Capture the cell that displays the provided text and extract its [X, Y] central coordinate. 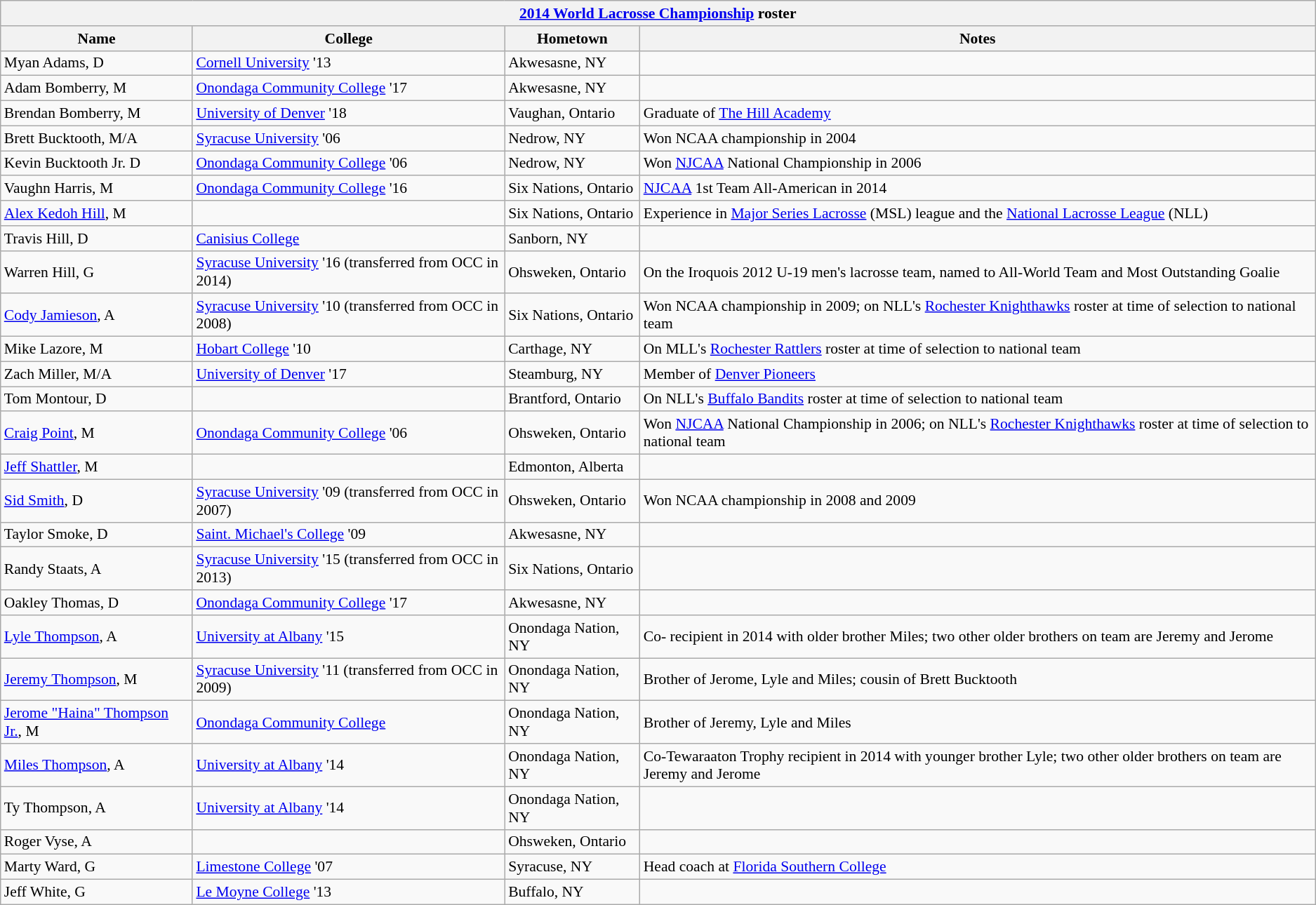
University of Denver '17 [348, 374]
Member of Denver Pioneers [978, 374]
Brother of Jeremy, Lyle and Miles [978, 723]
Syracuse University '09 (transferred from OCC in 2007) [348, 501]
Won NJCAA National Championship in 2006 [978, 163]
Co- recipient in 2014 with older brother Miles; two other older brothers on team are Jeremy and Jerome [978, 637]
Lyle Thompson, A [97, 637]
Buffalo, NY [573, 892]
Brother of Jerome, Lyle and Miles; cousin of Brett Bucktooth [978, 679]
University at Albany '15 [348, 637]
Steamburg, NY [573, 374]
Syracuse University '15 (transferred from OCC in 2013) [348, 568]
Sanborn, NY [573, 239]
Jerome "Haina" Thompson Jr., M [97, 723]
On MLL's Rochester Rattlers roster at time of selection to national team [978, 349]
Randy Staats, A [97, 568]
Zach Miller, M/A [97, 374]
Edmonton, Alberta [573, 467]
Adam Bomberry, M [97, 88]
Hometown [573, 39]
Syracuse, NY [573, 867]
Taylor Smoke, D [97, 535]
Head coach at Florida Southern College [978, 867]
Mike Lazore, M [97, 349]
Onondaga Community College '16 [348, 189]
Marty Ward, G [97, 867]
Warren Hill, G [97, 272]
Co-Tewaraaton Trophy recipient in 2014 with younger brother Lyle; two other older brothers on team are Jeremy and Jerome [978, 765]
Jeremy Thompson, M [97, 679]
Le Moyne College '13 [348, 892]
Vaughn Harris, M [97, 189]
Experience in Major Series Lacrosse (MSL) league and the National Lacrosse League (NLL) [978, 213]
Ty Thompson, A [97, 808]
Won NJCAA National Championship in 2006; on NLL's Rochester Knighthawks roster at time of selection to national team [978, 434]
Craig Point, M [97, 434]
On NLL's Buffalo Bandits roster at time of selection to national team [978, 399]
Graduate of The Hill Academy [978, 114]
Miles Thompson, A [97, 765]
Syracuse University '16 (transferred from OCC in 2014) [348, 272]
Vaughan, Ontario [573, 114]
Name [97, 39]
Jeff White, G [97, 892]
Travis Hill, D [97, 239]
Cody Jamieson, A [97, 316]
Syracuse University '10 (transferred from OCC in 2008) [348, 316]
Alex Kedoh Hill, M [97, 213]
Canisius College [348, 239]
Oakley Thomas, D [97, 603]
Brantford, Ontario [573, 399]
Sid Smith, D [97, 501]
Tom Montour, D [97, 399]
Brendan Bomberry, M [97, 114]
NJCAA 1st Team All-American in 2014 [978, 189]
Roger Vyse, A [97, 842]
Onondaga Community College [348, 723]
Notes [978, 39]
Syracuse University '06 [348, 138]
Limestone College '07 [348, 867]
Won NCAA championship in 2008 and 2009 [978, 501]
College [348, 39]
Myan Adams, D [97, 63]
Won NCAA championship in 2004 [978, 138]
Syracuse University '11 (transferred from OCC in 2009) [348, 679]
Brett Bucktooth, M/A [97, 138]
Saint. Michael's College '09 [348, 535]
On the Iroquois 2012 U-19 men's lacrosse team, named to All-World Team and Most Outstanding Goalie [978, 272]
Kevin Bucktooth Jr. D [97, 163]
Won NCAA championship in 2009; on NLL's Rochester Knighthawks roster at time of selection to national team [978, 316]
University of Denver '18 [348, 114]
Jeff Shattler, M [97, 467]
2014 World Lacrosse Championship roster [658, 13]
Hobart College '10 [348, 349]
Cornell University '13 [348, 63]
Carthage, NY [573, 349]
